Scan for the cell matching the given text and deliver its (x, y) coordinate at center. 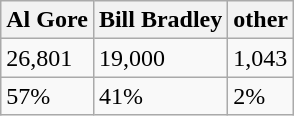
other (261, 20)
57% (48, 96)
Al Gore (48, 20)
26,801 (48, 58)
2% (261, 96)
19,000 (160, 58)
1,043 (261, 58)
41% (160, 96)
Bill Bradley (160, 20)
